Locate the cell with the specified text and output its [x, y] center coordinate. 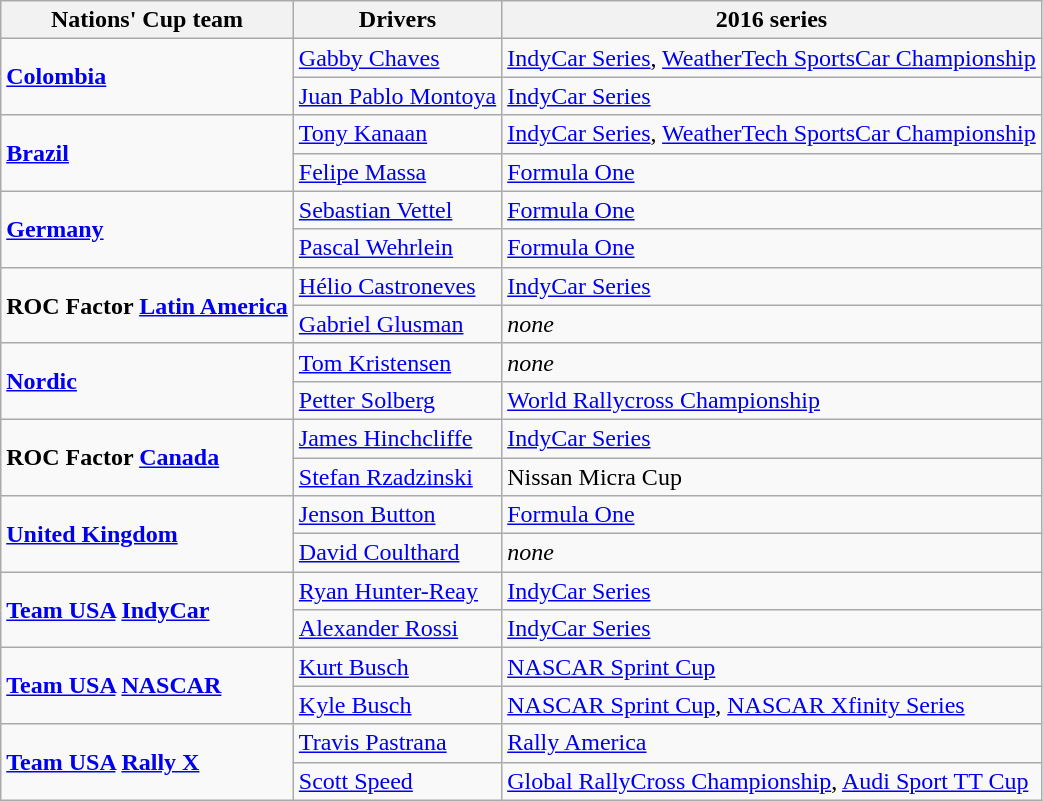
Travis Pastrana [397, 743]
James Hinchcliffe [397, 438]
Felipe Massa [397, 172]
Scott Speed [397, 781]
NASCAR Sprint Cup [772, 667]
Drivers [397, 20]
United Kingdom [148, 534]
2016 series [772, 20]
Ryan Hunter-Reay [397, 591]
Team USA Rally X [148, 762]
Sebastian Vettel [397, 210]
Germany [148, 229]
NASCAR Sprint Cup, NASCAR Xfinity Series [772, 705]
Rally America [772, 743]
Nissan Micra Cup [772, 477]
Tom Kristensen [397, 362]
Hélio Castroneves [397, 286]
Team USA IndyCar [148, 610]
Gabriel Glusman [397, 324]
ROC Factor Latin America [148, 305]
Kyle Busch [397, 705]
Colombia [148, 77]
Nations' Cup team [148, 20]
World Rallycross Championship [772, 400]
Team USA NASCAR [148, 686]
Brazil [148, 153]
Juan Pablo Montoya [397, 96]
Nordic [148, 381]
Kurt Busch [397, 667]
Alexander Rossi [397, 629]
Pascal Wehrlein [397, 248]
Global RallyCross Championship, Audi Sport TT Cup [772, 781]
Petter Solberg [397, 400]
Gabby Chaves [397, 58]
Jenson Button [397, 515]
David Coulthard [397, 553]
Stefan Rzadzinski [397, 477]
Tony Kanaan [397, 134]
ROC Factor Canada [148, 457]
